Provide the [x, y] coordinate of the cell's center where the given text is located.  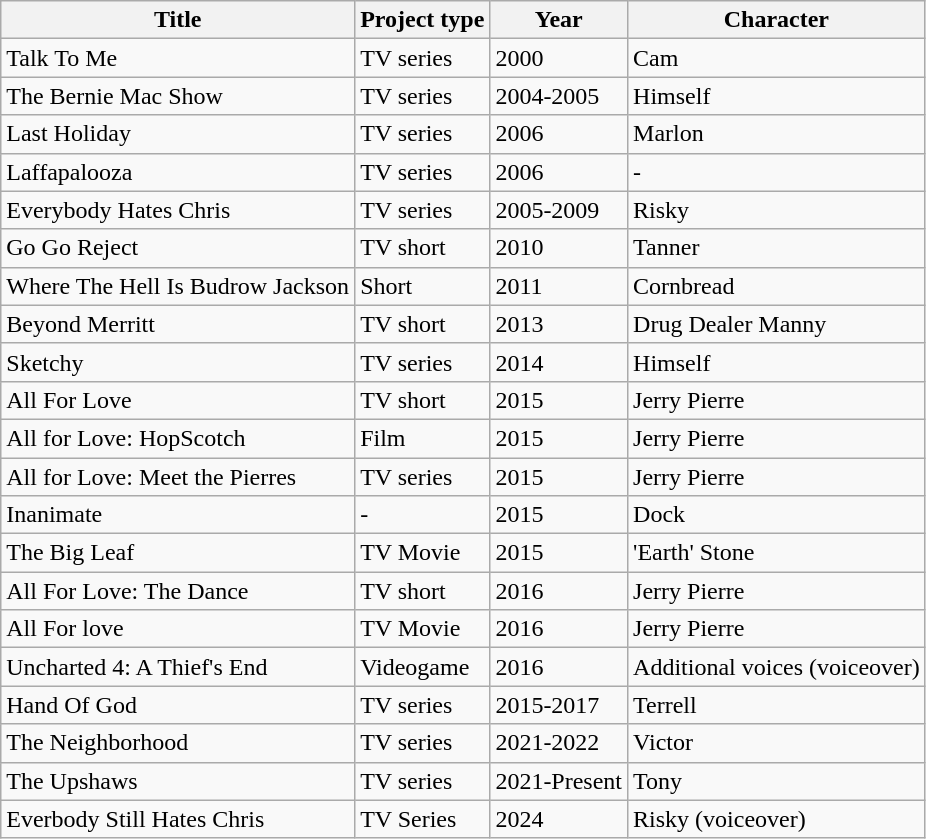
2000 [559, 58]
Additional voices (voiceover) [777, 667]
Talk To Me [178, 58]
2014 [559, 362]
2004-2005 [559, 96]
Uncharted 4: A Thief's End [178, 667]
The Big Leaf [178, 553]
Laffapalooza [178, 172]
The Neighborhood [178, 743]
All For love [178, 629]
Short [422, 286]
The Bernie Mac Show [178, 96]
Tony [777, 781]
All For Love: The Dance [178, 591]
Hand Of God [178, 705]
Dock [777, 515]
Title [178, 20]
2015-2017 [559, 705]
All For Love [178, 400]
Year [559, 20]
All for Love: Meet the Pierres [178, 477]
2011 [559, 286]
2021-2022 [559, 743]
2010 [559, 248]
Project type [422, 20]
Sketchy [178, 362]
Film [422, 438]
2013 [559, 324]
2024 [559, 819]
Risky [777, 210]
2005-2009 [559, 210]
Beyond Merritt [178, 324]
The Upshaws [178, 781]
Everybody Hates Chris [178, 210]
Videogame [422, 667]
Cornbread [777, 286]
Terrell [777, 705]
All for Love: HopScotch [178, 438]
TV Series [422, 819]
Victor [777, 743]
Everbody Still Hates Chris [178, 819]
Where The Hell Is Budrow Jackson [178, 286]
Tanner [777, 248]
Go Go Reject [178, 248]
Marlon [777, 134]
Inanimate [178, 515]
Cam [777, 58]
Risky (voiceover) [777, 819]
Drug Dealer Manny [777, 324]
'Earth' Stone [777, 553]
Character [777, 20]
Last Holiday [178, 134]
2021-Present [559, 781]
